Determine the [X, Y] coordinate at the center of the cell enclosing the given text.  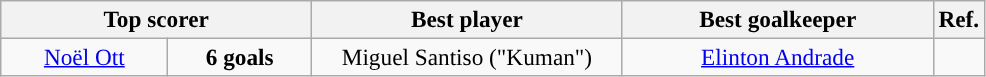
Best player [468, 19]
Top scorer [156, 19]
6 goals [240, 57]
Elinton Andrade [778, 57]
Ref. [958, 19]
Noël Ott [84, 57]
Best goalkeeper [778, 19]
Miguel Santiso ("Kuman") [468, 57]
